From the cell containing the given text, extract its center point as (X, Y) coordinate. 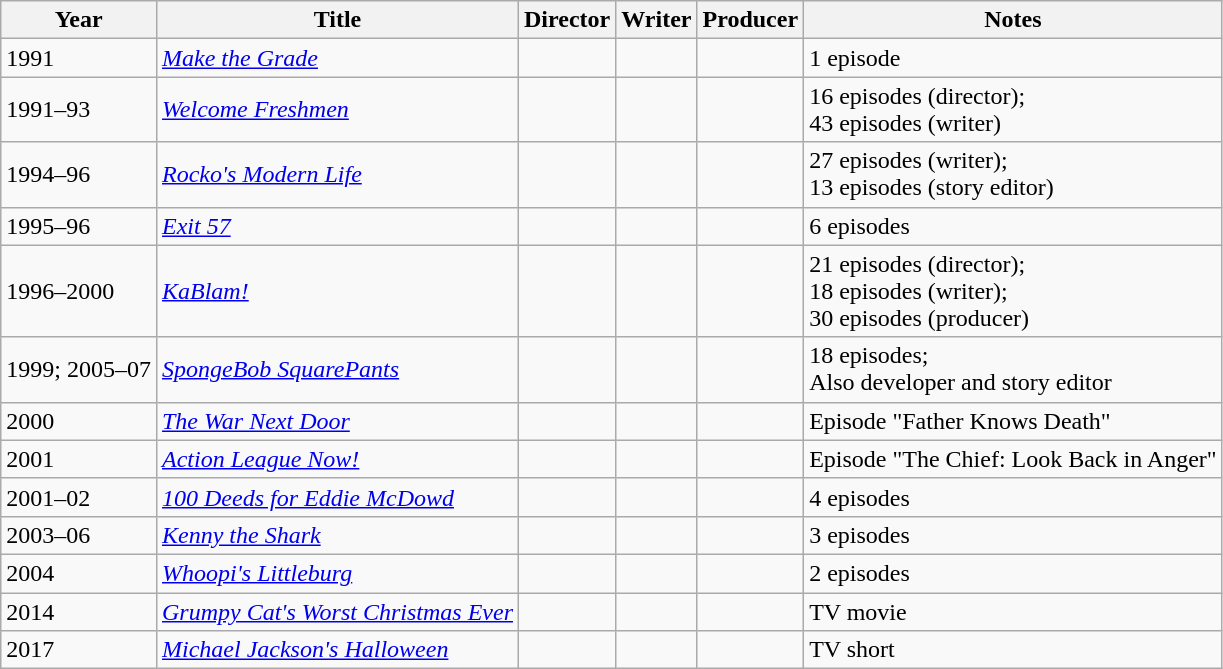
2001 (79, 459)
16 episodes (director); 43 episodes (writer) (1014, 110)
Title (337, 20)
Director (568, 20)
Episode "Father Knows Death" (1014, 421)
4 episodes (1014, 497)
TV movie (1014, 611)
1995–96 (79, 226)
18 episodes;Also developer and story editor (1014, 370)
Welcome Freshmen (337, 110)
1994–96 (79, 174)
2017 (79, 650)
Exit 57 (337, 226)
2000 (79, 421)
6 episodes (1014, 226)
1991–93 (79, 110)
Kenny the Shark (337, 535)
Episode "The Chief: Look Back in Anger" (1014, 459)
2003–06 (79, 535)
27 episodes (writer);13 episodes (story editor) (1014, 174)
2001–02 (79, 497)
Year (79, 20)
TV short (1014, 650)
Action League Now! (337, 459)
The War Next Door (337, 421)
Notes (1014, 20)
1 episode (1014, 58)
100 Deeds for Eddie McDowd (337, 497)
Grumpy Cat's Worst Christmas Ever (337, 611)
21 episodes (director);18 episodes (writer);30 episodes (producer) (1014, 291)
Producer (750, 20)
Michael Jackson's Halloween (337, 650)
Whoopi's Littleburg (337, 573)
1996–2000 (79, 291)
1991 (79, 58)
Make the Grade (337, 58)
2004 (79, 573)
2 episodes (1014, 573)
1999; 2005–07 (79, 370)
2014 (79, 611)
KaBlam! (337, 291)
Rocko's Modern Life (337, 174)
Writer (656, 20)
SpongeBob SquarePants (337, 370)
3 episodes (1014, 535)
